For the text-containing cell, return its midpoint in (X, Y) coordinate format. 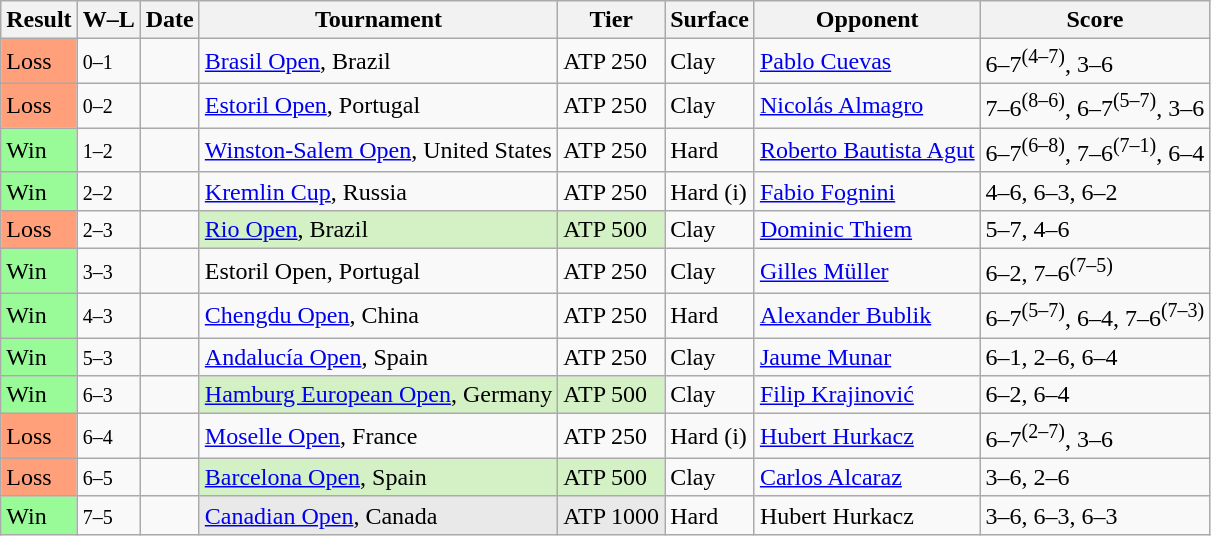
ATP 1000 (612, 515)
Filip Krajinović (867, 395)
Canadian Open, Canada (378, 515)
Score (1095, 20)
Moselle Open, France (378, 436)
Opponent (867, 20)
6–7(6–8), 7–6(7–1), 6–4 (1095, 150)
5–7, 4–6 (1095, 230)
Result (39, 20)
7–5 (108, 515)
6–7(2–7), 3–6 (1095, 436)
Barcelona Open, Spain (378, 477)
Tournament (378, 20)
6–2, 7–6(7–5) (1095, 272)
Fabio Fognini (867, 191)
2–2 (108, 191)
3–6, 2–6 (1095, 477)
0–2 (108, 106)
6–7(4–7), 3–6 (1095, 62)
Gilles Müller (867, 272)
Brasil Open, Brazil (378, 62)
Kremlin Cup, Russia (378, 191)
5–3 (108, 357)
7–6(8–6), 6–7(5–7), 3–6 (1095, 106)
6–7(5–7), 6–4, 7–6(7–3) (1095, 316)
Tier (612, 20)
6–5 (108, 477)
Winston-Salem Open, United States (378, 150)
Carlos Alcaraz (867, 477)
Pablo Cuevas (867, 62)
Rio Open, Brazil (378, 230)
Chengdu Open, China (378, 316)
3–3 (108, 272)
2–3 (108, 230)
6–3 (108, 395)
6–2, 6–4 (1095, 395)
Alexander Bublik (867, 316)
6–4 (108, 436)
3–6, 6–3, 6–3 (1095, 515)
0–1 (108, 62)
1–2 (108, 150)
Nicolás Almagro (867, 106)
Roberto Bautista Agut (867, 150)
4–6, 6–3, 6–2 (1095, 191)
Andalucía Open, Spain (378, 357)
Surface (710, 20)
W–L (108, 20)
6–1, 2–6, 6–4 (1095, 357)
Jaume Munar (867, 357)
Dominic Thiem (867, 230)
Hamburg European Open, Germany (378, 395)
4–3 (108, 316)
Date (170, 20)
